Pinpoint the cell where the given text exists, returning its [x, y] midpoint coordinate. 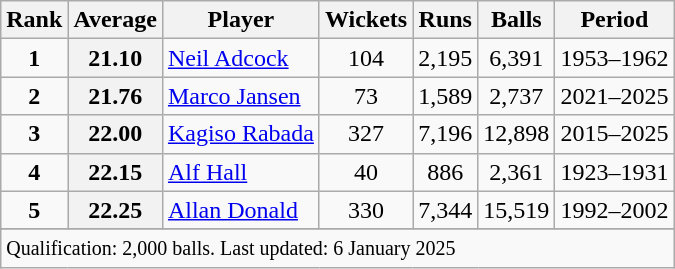
22.15 [116, 172]
2,361 [516, 172]
1 [34, 58]
1923–1931 [614, 172]
2021–2025 [614, 96]
Alf Hall [240, 172]
2015–2025 [614, 134]
73 [366, 96]
330 [366, 210]
886 [446, 172]
40 [366, 172]
Neil Adcock [240, 58]
Balls [516, 20]
Average [116, 20]
21.76 [116, 96]
4 [34, 172]
Allan Donald [240, 210]
Qualification: 2,000 balls. Last updated: 6 January 2025 [338, 248]
Period [614, 20]
Kagiso Rabada [240, 134]
2,195 [446, 58]
15,519 [516, 210]
1992–2002 [614, 210]
2,737 [516, 96]
Runs [446, 20]
6,391 [516, 58]
Marco Jansen [240, 96]
Rank [34, 20]
Player [240, 20]
22.00 [116, 134]
7,196 [446, 134]
7,344 [446, 210]
Wickets [366, 20]
1953–1962 [614, 58]
327 [366, 134]
12,898 [516, 134]
5 [34, 210]
21.10 [116, 58]
1,589 [446, 96]
22.25 [116, 210]
104 [366, 58]
3 [34, 134]
2 [34, 96]
